From the cell containing the given text, extract its center point as [x, y] coordinate. 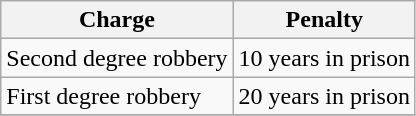
10 years in prison [324, 58]
20 years in prison [324, 96]
First degree robbery [117, 96]
Penalty [324, 20]
Second degree robbery [117, 58]
Charge [117, 20]
